Provide the (x, y) coordinate of the cell's center where the given text is located.  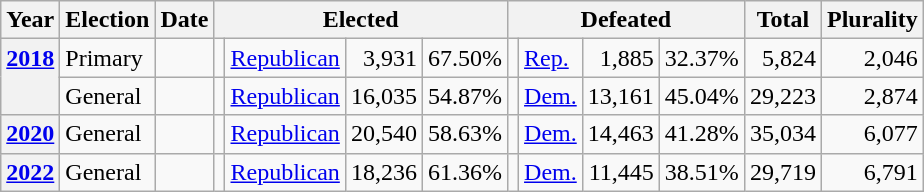
45.04% (702, 96)
13,161 (620, 96)
5,824 (782, 58)
29,223 (782, 96)
Defeated (626, 20)
58.63% (464, 134)
54.87% (464, 96)
2022 (30, 172)
41.28% (702, 134)
3,931 (384, 58)
38.51% (702, 172)
1,885 (620, 58)
18,236 (384, 172)
6,077 (872, 134)
Elected (361, 20)
2,046 (872, 58)
Rep. (551, 58)
6,791 (872, 172)
Plurality (872, 20)
Primary (108, 58)
35,034 (782, 134)
11,445 (620, 172)
Year (30, 20)
20,540 (384, 134)
Total (782, 20)
32.37% (702, 58)
16,035 (384, 96)
Election (108, 20)
2020 (30, 134)
61.36% (464, 172)
2,874 (872, 96)
67.50% (464, 58)
Date (184, 20)
14,463 (620, 134)
29,719 (782, 172)
2018 (30, 77)
